Scan for the cell matching the given text and deliver its [X, Y] coordinate at center. 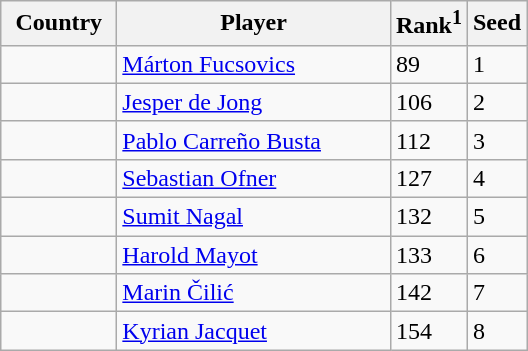
106 [428, 102]
5 [496, 217]
4 [496, 178]
Country [59, 24]
Rank1 [428, 24]
89 [428, 64]
Harold Mayot [254, 255]
6 [496, 255]
Player [254, 24]
154 [428, 331]
112 [428, 140]
7 [496, 293]
Sebastian Ofner [254, 178]
Pablo Carreño Busta [254, 140]
1 [496, 64]
142 [428, 293]
Seed [496, 24]
Sumit Nagal [254, 217]
133 [428, 255]
8 [496, 331]
2 [496, 102]
Márton Fucsovics [254, 64]
Jesper de Jong [254, 102]
Marin Čilić [254, 293]
3 [496, 140]
132 [428, 217]
127 [428, 178]
Kyrian Jacquet [254, 331]
